Extract the [x, y] coordinate from the center of the cell holding the provided text.  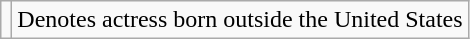
Denotes actress born outside the United States [240, 20]
